Identify which cell holds the provided text, then report its (x, y) central coordinate. 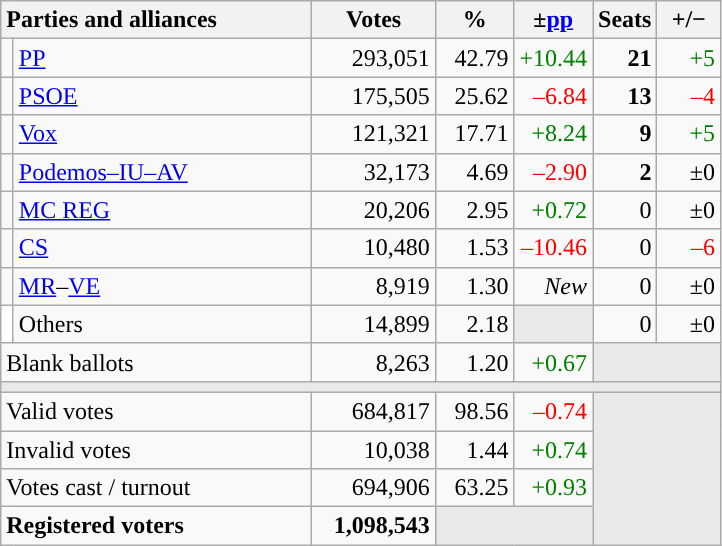
32,173 (374, 172)
1.53 (474, 248)
1.20 (474, 362)
14,899 (374, 324)
–0.74 (554, 411)
Others (162, 324)
1,098,543 (374, 526)
Votes (374, 20)
–6 (689, 248)
+0.72 (554, 210)
+0.67 (554, 362)
+0.93 (554, 488)
42.79 (474, 58)
Vox (162, 134)
98.56 (474, 411)
Parties and alliances (156, 20)
% (474, 20)
–2.90 (554, 172)
Valid votes (156, 411)
2.18 (474, 324)
63.25 (474, 488)
1.30 (474, 286)
–4 (689, 96)
+8.24 (554, 134)
Seats (625, 20)
8,263 (374, 362)
13 (625, 96)
MR–VE (162, 286)
±pp (554, 20)
8,919 (374, 286)
+/− (689, 20)
PP (162, 58)
Invalid votes (156, 449)
Registered voters (156, 526)
CS (162, 248)
+10.44 (554, 58)
Blank ballots (156, 362)
175,505 (374, 96)
–6.84 (554, 96)
17.71 (474, 134)
10,480 (374, 248)
20,206 (374, 210)
2.95 (474, 210)
121,321 (374, 134)
293,051 (374, 58)
+0.74 (554, 449)
2 (625, 172)
10,038 (374, 449)
PSOE (162, 96)
21 (625, 58)
25.62 (474, 96)
–10.46 (554, 248)
9 (625, 134)
Votes cast / turnout (156, 488)
1.44 (474, 449)
684,817 (374, 411)
MC REG (162, 210)
694,906 (374, 488)
4.69 (474, 172)
Podemos–IU–AV (162, 172)
New (554, 286)
